Determine the (X, Y) coordinate at the center of the cell enclosing the given text.  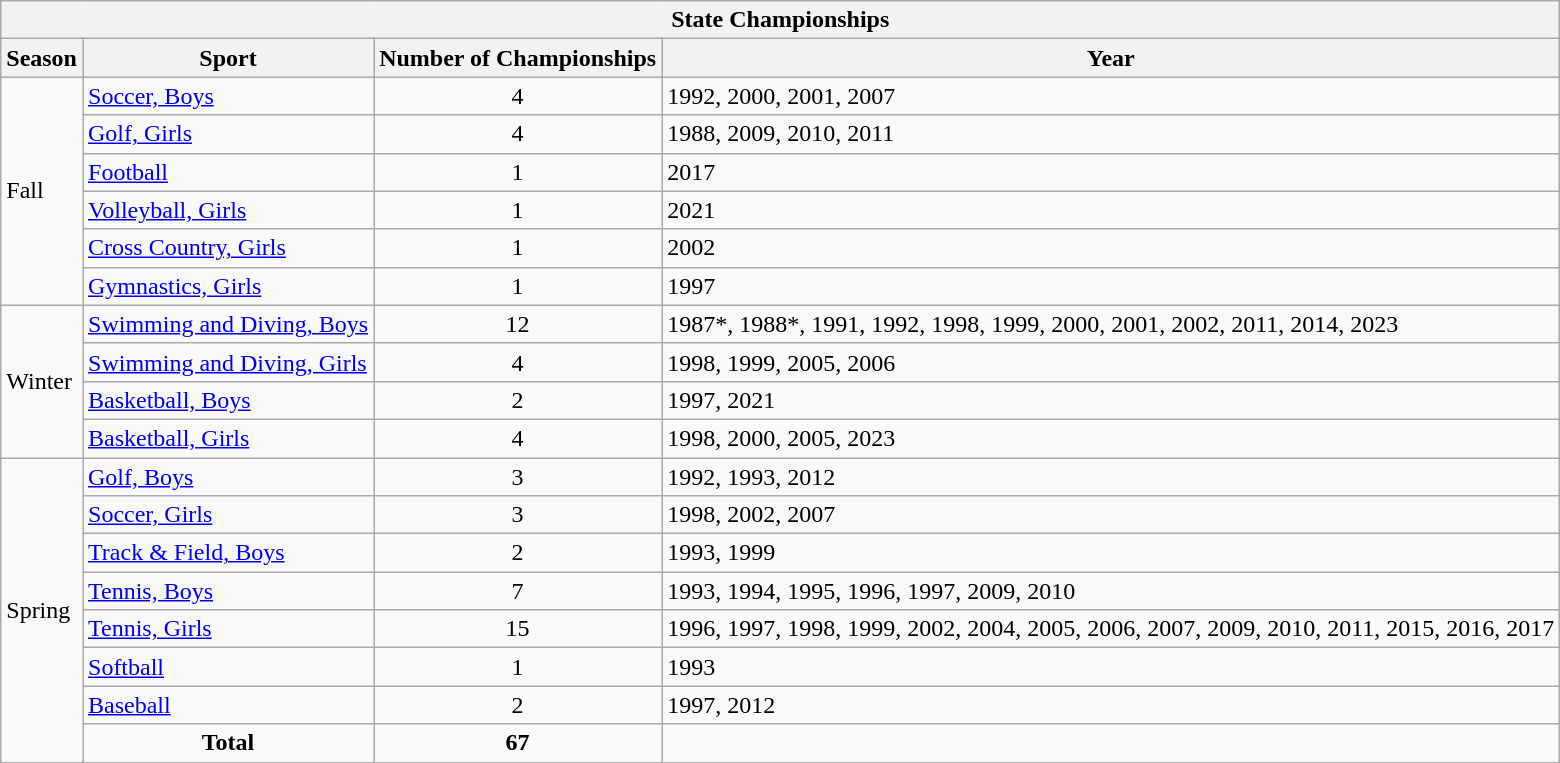
12 (518, 324)
Season (42, 58)
Soccer, Boys (228, 96)
Swimming and Diving, Boys (228, 324)
Year (1111, 58)
Baseball (228, 705)
Football (228, 172)
2017 (1111, 172)
1987*, 1988*, 1991, 1992, 1998, 1999, 2000, 2001, 2002, 2011, 2014, 2023 (1111, 324)
1997, 2021 (1111, 400)
Track & Field, Boys (228, 553)
1998, 2000, 2005, 2023 (1111, 438)
1997 (1111, 286)
Basketball, Boys (228, 400)
Spring (42, 610)
Basketball, Girls (228, 438)
67 (518, 743)
1992, 1993, 2012 (1111, 477)
7 (518, 591)
1996, 1997, 1998, 1999, 2002, 2004, 2005, 2006, 2007, 2009, 2010, 2011, 2015, 2016, 2017 (1111, 629)
Total (228, 743)
Soccer, Girls (228, 515)
1998, 1999, 2005, 2006 (1111, 362)
Gymnastics, Girls (228, 286)
Cross Country, Girls (228, 248)
Tennis, Girls (228, 629)
Softball (228, 667)
2002 (1111, 248)
1993, 1999 (1111, 553)
Golf, Girls (228, 134)
15 (518, 629)
2021 (1111, 210)
1993, 1994, 1995, 1996, 1997, 2009, 2010 (1111, 591)
1997, 2012 (1111, 705)
Number of Championships (518, 58)
Winter (42, 381)
State Championships (780, 20)
Golf, Boys (228, 477)
Fall (42, 191)
Volleyball, Girls (228, 210)
1988, 2009, 2010, 2011 (1111, 134)
1998, 2002, 2007 (1111, 515)
Swimming and Diving, Girls (228, 362)
Tennis, Boys (228, 591)
1992, 2000, 2001, 2007 (1111, 96)
1993 (1111, 667)
Sport (228, 58)
